Find where the given text appears and provide that cell's center as (X, Y) coordinate. 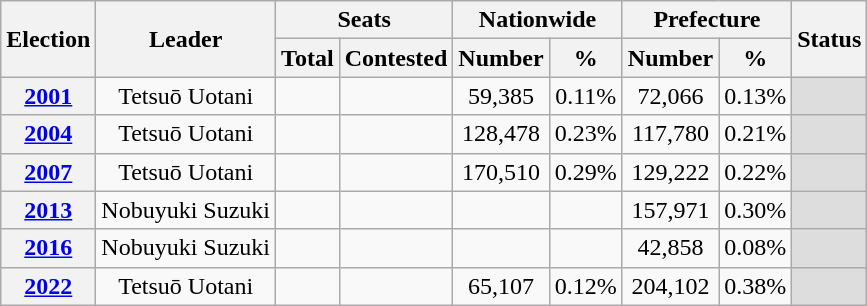
0.12% (586, 286)
0.08% (756, 248)
Prefecture (706, 20)
0.11% (586, 96)
Election (48, 39)
2013 (48, 210)
0.38% (756, 286)
59,385 (501, 96)
204,102 (670, 286)
128,478 (501, 134)
Seats (364, 20)
42,858 (670, 248)
129,222 (670, 172)
2016 (48, 248)
0.30% (756, 210)
Leader (186, 39)
117,780 (670, 134)
2001 (48, 96)
157,971 (670, 210)
72,066 (670, 96)
170,510 (501, 172)
Status (830, 39)
0.13% (756, 96)
65,107 (501, 286)
0.29% (586, 172)
0.22% (756, 172)
0.23% (586, 134)
Nationwide (538, 20)
2004 (48, 134)
2022 (48, 286)
2007 (48, 172)
Total (308, 58)
Contested (396, 58)
0.21% (756, 134)
